Detect which cell encompasses the target text, then output its (X, Y) center coordinate. 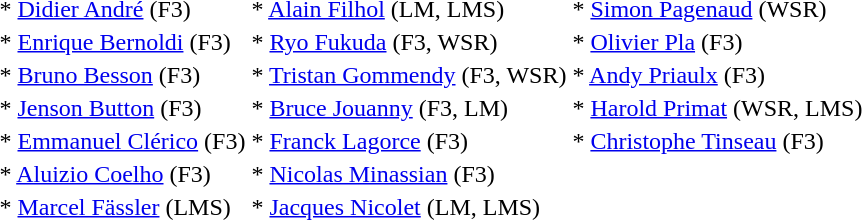
* Bruce Jouanny (F3, LM) (409, 108)
* Ryo Fukuda (F3, WSR) (409, 42)
* Nicolas Minassian (F3) (409, 174)
* Franck Lagorce (F3) (409, 141)
* Tristan Gommendy (F3, WSR) (409, 75)
